Search for the cell housing the specified text and yield its (X, Y) center coordinate. 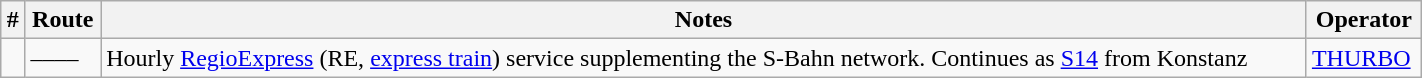
# (13, 20)
Hourly RegioExpress (RE, express train) service supplementing the S-Bahn network. Continues as S14 from Konstanz (704, 58)
Route (63, 20)
THURBO (1364, 58)
Operator (1364, 20)
–––– (63, 58)
Notes (704, 20)
